Output the [X, Y] coordinate of the center of the cell containing the given text.  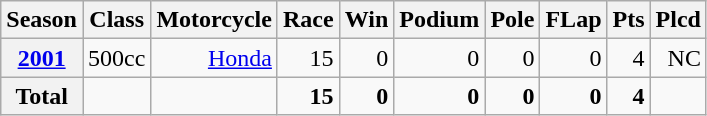
Class [116, 20]
Total [42, 96]
Podium [440, 20]
Pts [628, 20]
Honda [214, 58]
Plcd [678, 20]
Race [308, 20]
2001 [42, 58]
Win [366, 20]
500cc [116, 58]
Motorcycle [214, 20]
NC [678, 58]
FLap [574, 20]
Season [42, 20]
Pole [512, 20]
